Pinpoint the cell where the given text exists, returning its (x, y) midpoint coordinate. 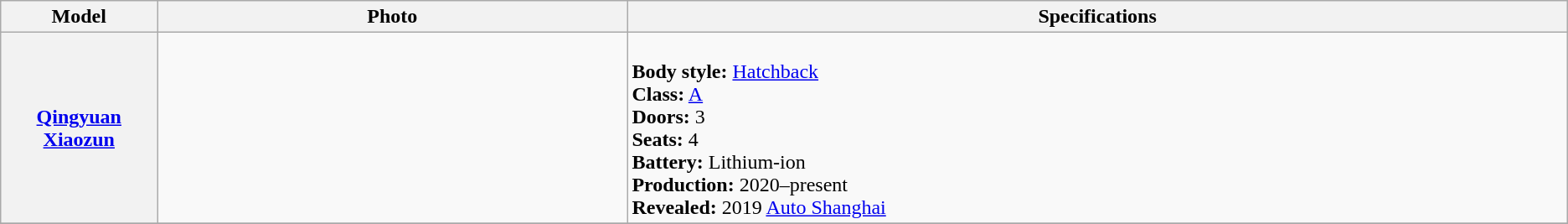
Qingyuan Xiaozun (79, 128)
Body style: HatchbackClass: ADoors: 3Seats: 4Battery: Lithium-ionProduction: 2020–presentRevealed: 2019 Auto Shanghai (1097, 128)
Photo (392, 17)
Model (79, 17)
Specifications (1097, 17)
